Provide the (X, Y) coordinate of the cell's center where the given text is located.  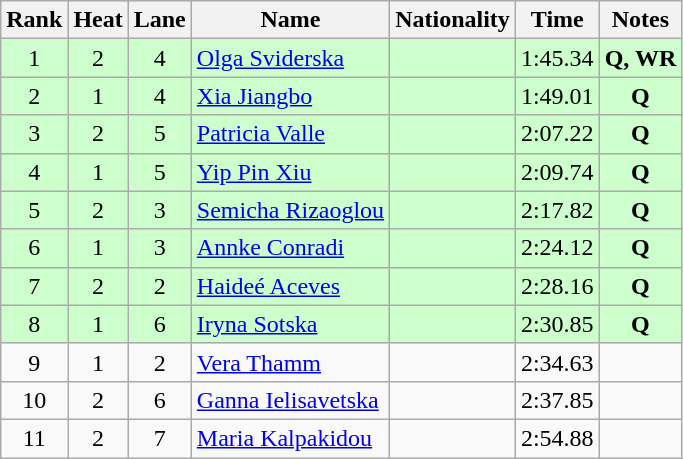
11 (34, 438)
2:37.85 (557, 400)
2:07.22 (557, 134)
Notes (640, 20)
Xia Jiangbo (290, 96)
Lane (160, 20)
Time (557, 20)
2:34.63 (557, 362)
Heat (98, 20)
2:24.12 (557, 248)
Rank (34, 20)
8 (34, 324)
Vera Thamm (290, 362)
2:30.85 (557, 324)
2:09.74 (557, 172)
Ganna Ielisavetska (290, 400)
Haideé Aceves (290, 286)
Olga Sviderska (290, 58)
Yip Pin Xiu (290, 172)
2:28.16 (557, 286)
Q, WR (640, 58)
1:45.34 (557, 58)
2:54.88 (557, 438)
Semicha Rizaoglou (290, 210)
Nationality (453, 20)
Name (290, 20)
Patricia Valle (290, 134)
1:49.01 (557, 96)
Annke Conradi (290, 248)
Maria Kalpakidou (290, 438)
2:17.82 (557, 210)
Iryna Sotska (290, 324)
10 (34, 400)
9 (34, 362)
